Return the [X, Y] coordinate for the center point of the cell that contains the specified text.  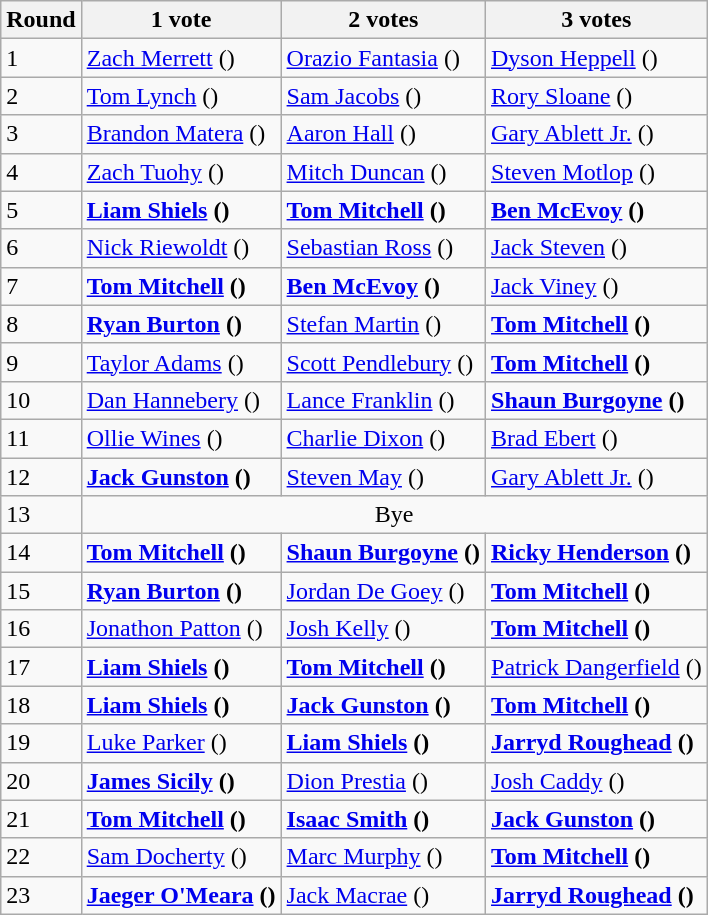
11 [41, 438]
Ricky Henderson () [597, 553]
Jaeger O'Meara () [181, 895]
Jordan De Goey () [383, 591]
14 [41, 553]
1 [41, 58]
Patrick Dangerfield () [597, 667]
Nick Riewoldt () [181, 248]
13 [41, 515]
Stefan Martin () [383, 324]
7 [41, 286]
Zach Merrett () [181, 58]
Jack Steven () [597, 248]
Orazio Fantasia () [383, 58]
20 [41, 781]
Jack Macrae () [383, 895]
Round [41, 20]
Taylor Adams () [181, 362]
Steven May () [383, 477]
22 [41, 857]
Ollie Wines () [181, 438]
19 [41, 743]
15 [41, 591]
Marc Murphy () [383, 857]
Zach Tuohy () [181, 172]
2 [41, 96]
Steven Motlop () [597, 172]
10 [41, 400]
21 [41, 819]
Jack Viney () [597, 286]
Sam Jacobs () [383, 96]
4 [41, 172]
Mitch Duncan () [383, 172]
Lance Franklin () [383, 400]
23 [41, 895]
Dyson Heppell () [597, 58]
Dion Prestia () [383, 781]
Tom Lynch () [181, 96]
Dan Hannebery () [181, 400]
Brad Ebert () [597, 438]
6 [41, 248]
Sebastian Ross () [383, 248]
Isaac Smith () [383, 819]
3 [41, 134]
James Sicily () [181, 781]
3 votes [597, 20]
Aaron Hall () [383, 134]
Scott Pendlebury () [383, 362]
8 [41, 324]
5 [41, 210]
Josh Kelly () [383, 629]
Bye [394, 515]
12 [41, 477]
17 [41, 667]
9 [41, 362]
Luke Parker () [181, 743]
1 vote [181, 20]
Rory Sloane () [597, 96]
2 votes [383, 20]
Sam Docherty () [181, 857]
Charlie Dixon () [383, 438]
Brandon Matera () [181, 134]
18 [41, 705]
16 [41, 629]
Josh Caddy () [597, 781]
Jonathon Patton () [181, 629]
